Extract the [x, y] coordinate from the center of the cell holding the provided text.  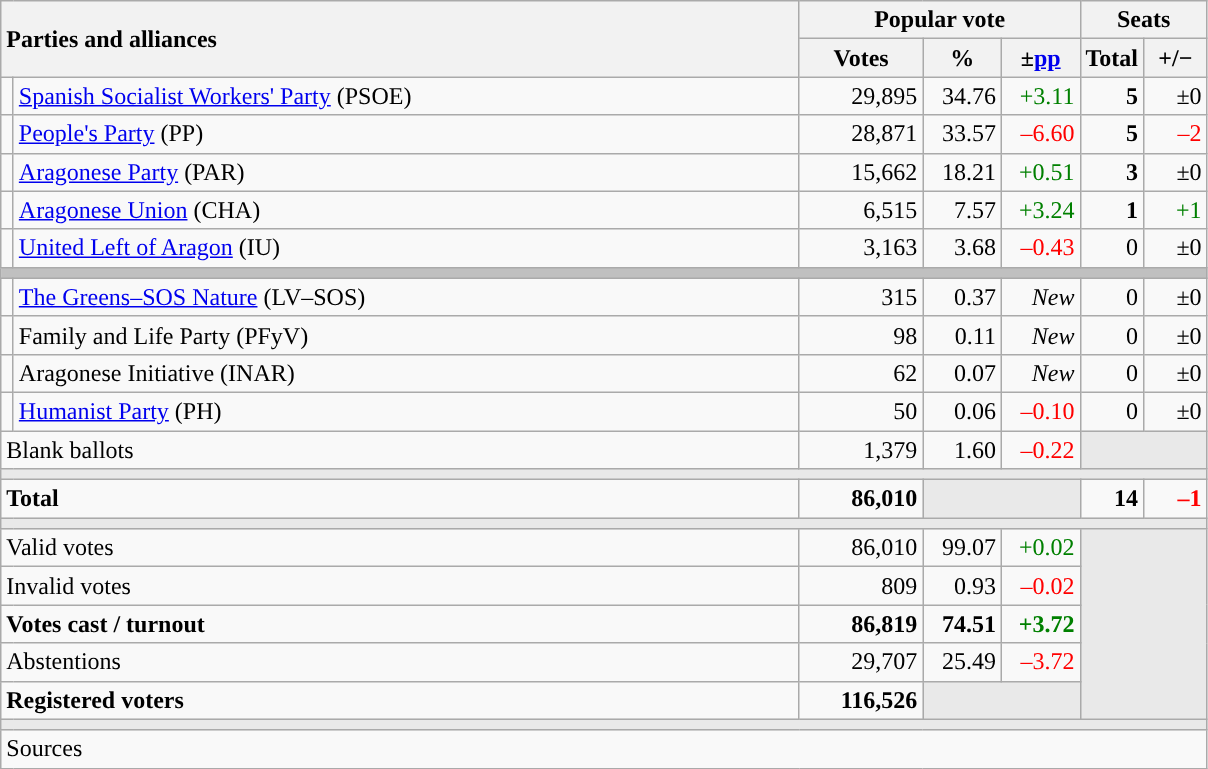
809 [861, 586]
Registered voters [400, 700]
Seats [1144, 20]
–6.60 [1040, 134]
+0.02 [1040, 548]
±pp [1040, 58]
Valid votes [400, 548]
14 [1112, 499]
Invalid votes [400, 586]
29,707 [861, 662]
Blank ballots [400, 449]
29,895 [861, 96]
0.11 [962, 335]
The Greens–SOS Nature (LV–SOS) [406, 297]
15,662 [861, 172]
1,379 [861, 449]
1 [1112, 210]
Sources [604, 749]
–1 [1176, 499]
% [962, 58]
0.93 [962, 586]
0.37 [962, 297]
–0.10 [1040, 411]
315 [861, 297]
+0.51 [1040, 172]
Spanish Socialist Workers' Party (PSOE) [406, 96]
28,871 [861, 134]
7.57 [962, 210]
Humanist Party (PH) [406, 411]
Votes [861, 58]
74.51 [962, 624]
Popular vote [940, 20]
98 [861, 335]
25.49 [962, 662]
116,526 [861, 700]
62 [861, 373]
Votes cast / turnout [400, 624]
Parties and alliances [400, 39]
0.07 [962, 373]
United Left of Aragon (IU) [406, 248]
34.76 [962, 96]
Abstentions [400, 662]
–0.43 [1040, 248]
3,163 [861, 248]
+3.72 [1040, 624]
+3.11 [1040, 96]
1.60 [962, 449]
3 [1112, 172]
3.68 [962, 248]
–3.72 [1040, 662]
33.57 [962, 134]
People's Party (PP) [406, 134]
+1 [1176, 210]
+3.24 [1040, 210]
99.07 [962, 548]
–0.22 [1040, 449]
Family and Life Party (PFyV) [406, 335]
Aragonese Union (CHA) [406, 210]
6,515 [861, 210]
86,819 [861, 624]
–0.02 [1040, 586]
18.21 [962, 172]
Aragonese Party (PAR) [406, 172]
–2 [1176, 134]
Aragonese Initiative (INAR) [406, 373]
0.06 [962, 411]
+/− [1176, 58]
50 [861, 411]
